Provide the [X, Y] coordinate of the cell's center where the given text is located.  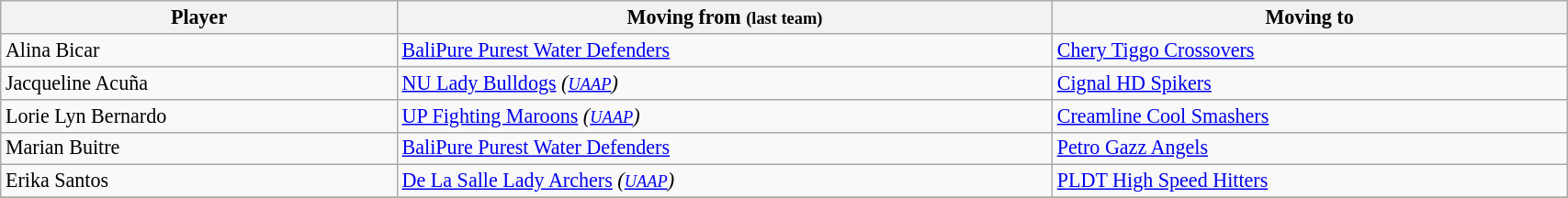
Jacqueline Acuña [199, 82]
Moving to [1310, 16]
Marian Buitre [199, 148]
PLDT High Speed Hitters [1310, 181]
Player [199, 16]
Erika Santos [199, 181]
NU Lady Bulldogs (UAAP) [724, 82]
Chery Tiggo Crossovers [1310, 49]
De La Salle Lady Archers (UAAP) [724, 181]
Moving from (last team) [724, 16]
Lorie Lyn Bernardo [199, 115]
Petro Gazz Angels [1310, 148]
Cignal HD Spikers [1310, 82]
UP Fighting Maroons (UAAP) [724, 115]
Alina Bicar [199, 49]
Creamline Cool Smashers [1310, 115]
